Search for the cell housing the specified text and yield its (X, Y) center coordinate. 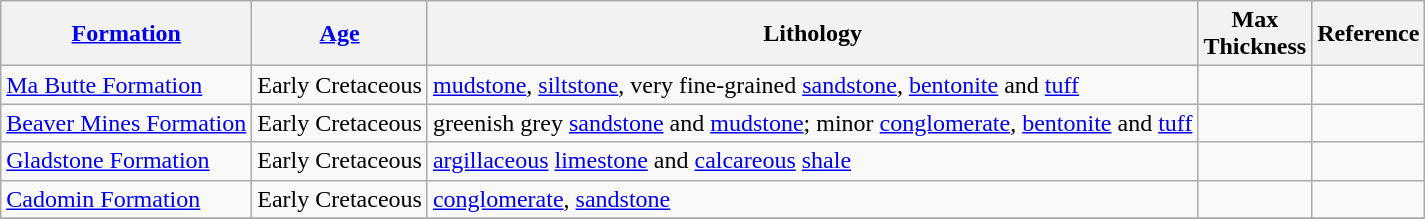
argillaceous limestone and calcareous shale (812, 161)
greenish grey sandstone and mudstone; minor conglomerate, bentonite and tuff (812, 123)
MaxThickness (1255, 34)
Formation (126, 34)
Ma Butte Formation (126, 85)
Lithology (812, 34)
Gladstone Formation (126, 161)
Beaver Mines Formation (126, 123)
conglomerate, sandstone (812, 199)
Age (340, 34)
Reference (1368, 34)
mudstone, siltstone, very fine-grained sandstone, bentonite and tuff (812, 85)
Cadomin Formation (126, 199)
